Return [x, y] of the center of cell containing provided text 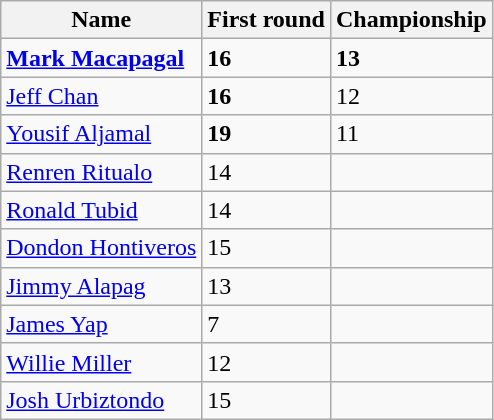
Renren Ritualo [102, 172]
Mark Macapagal [102, 58]
Jimmy Alapag [102, 286]
Jeff Chan [102, 96]
First round [266, 20]
Dondon Hontiveros [102, 248]
Name [102, 20]
Ronald Tubid [102, 210]
19 [266, 134]
Willie Miller [102, 362]
11 [411, 134]
Yousif Aljamal [102, 134]
Championship [411, 20]
James Yap [102, 324]
Josh Urbiztondo [102, 400]
7 [266, 324]
